Find where the given text appears and provide that cell's center as [X, Y] coordinate. 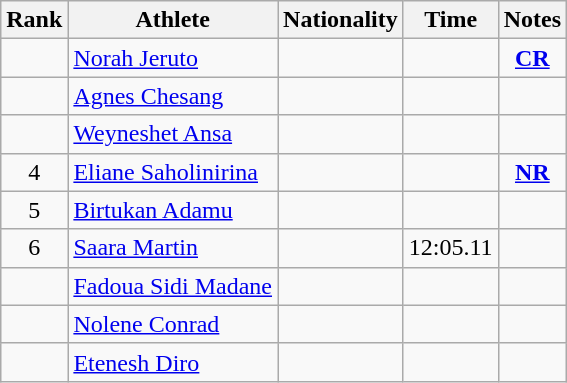
Time [450, 20]
Nolene Conrad [173, 324]
Athlete [173, 20]
12:05.11 [450, 248]
6 [34, 248]
5 [34, 210]
Birtukan Adamu [173, 210]
NR [532, 172]
Nationality [341, 20]
Agnes Chesang [173, 96]
Notes [532, 20]
Etenesh Diro [173, 362]
Saara Martin [173, 248]
CR [532, 58]
4 [34, 172]
Weyneshet Ansa [173, 134]
Eliane Saholinirina [173, 172]
Norah Jeruto [173, 58]
Rank [34, 20]
Fadoua Sidi Madane [173, 286]
